Provide the [x, y] coordinate of the cell's center where the given text is located.  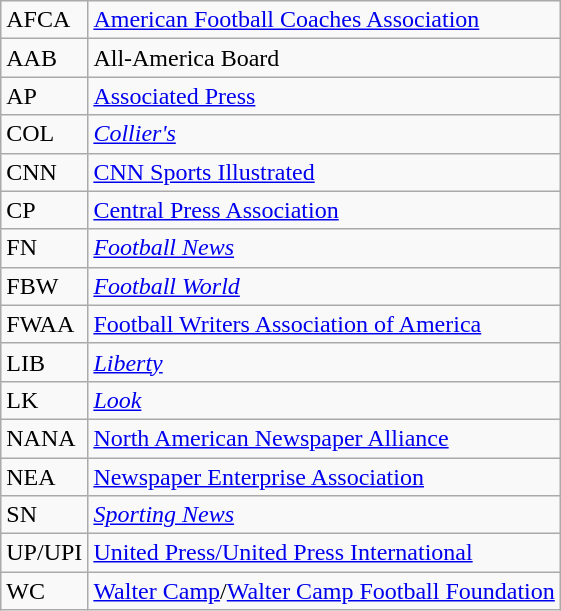
AP [44, 96]
UP/UPI [44, 553]
Look [324, 400]
Collier's [324, 134]
American Football Coaches Association [324, 20]
CNN Sports Illustrated [324, 172]
Sporting News [324, 515]
COL [44, 134]
CP [44, 210]
Central Press Association [324, 210]
AFCA [44, 20]
NEA [44, 477]
Liberty [324, 362]
LIB [44, 362]
LK [44, 400]
AAB [44, 58]
All-America Board [324, 58]
North American Newspaper Alliance [324, 438]
WC [44, 591]
Football News [324, 248]
Football Writers Association of America [324, 324]
Newspaper Enterprise Association [324, 477]
CNN [44, 172]
Football World [324, 286]
United Press/United Press International [324, 553]
NANA [44, 438]
SN [44, 515]
Associated Press [324, 96]
FBW [44, 286]
FWAA [44, 324]
Walter Camp/Walter Camp Football Foundation [324, 591]
FN [44, 248]
